Capture the cell that displays the provided text and extract its (x, y) central coordinate. 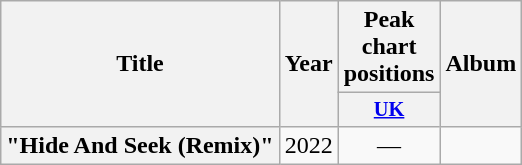
— (389, 145)
Title (140, 64)
Peak chart positions (389, 47)
2022 (308, 145)
Year (308, 64)
"Hide And Seek (Remix)" (140, 145)
UK (389, 110)
Album (481, 64)
